Return the [X, Y] coordinate for the center point of the cell that contains the specified text.  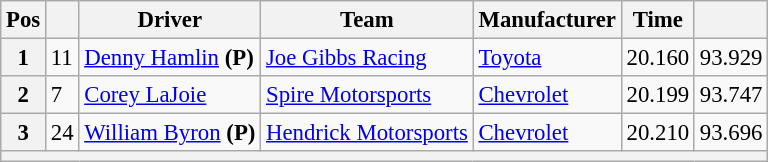
3 [24, 133]
11 [62, 58]
Spire Motorsports [367, 95]
93.747 [730, 95]
20.160 [658, 58]
93.696 [730, 133]
Manufacturer [547, 20]
2 [24, 95]
Hendrick Motorsports [367, 133]
24 [62, 133]
20.199 [658, 95]
Driver [170, 20]
Joe Gibbs Racing [367, 58]
Pos [24, 20]
1 [24, 58]
William Byron (P) [170, 133]
7 [62, 95]
Denny Hamlin (P) [170, 58]
20.210 [658, 133]
Team [367, 20]
Corey LaJoie [170, 95]
Time [658, 20]
Toyota [547, 58]
93.929 [730, 58]
